Locate the cell with the specified text and output its [X, Y] center coordinate. 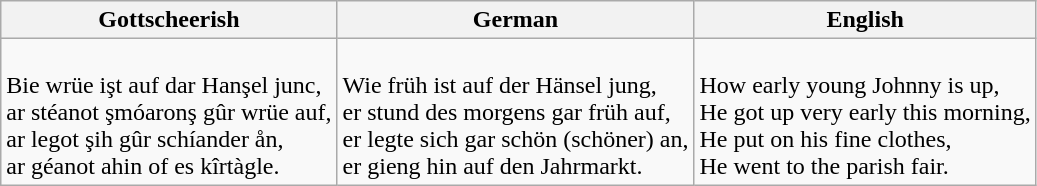
Wie früh ist auf der Hänsel jung, er stund des morgens gar früh auf, er legte sich gar schön (schöner) an, er gieng hin auf den Jahrmarkt. [516, 112]
Bie wrüe işt auf dar Hanşel junc, ar stéanot şmóaronş gûr wrüe auf, ar legot şih gûr schíander ån, ar géanot ahin of es kîrtàgle. [169, 112]
How early young Johnny is up, He got up very early this morning, He put on his fine clothes, He went to the parish fair. [865, 112]
Gottscheerish [169, 20]
German [516, 20]
English [865, 20]
